Capture the cell that displays the provided text and extract its [X, Y] central coordinate. 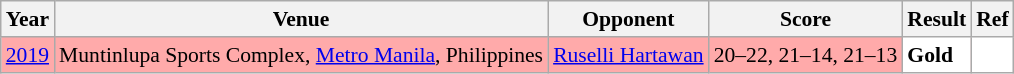
Ruselli Hartawan [628, 55]
Result [936, 19]
Venue [301, 19]
Year [28, 19]
Ref [992, 19]
2019 [28, 55]
20–22, 21–14, 21–13 [806, 55]
Opponent [628, 19]
Muntinlupa Sports Complex, Metro Manila, Philippines [301, 55]
Score [806, 19]
Gold [936, 55]
